Provide the (x, y) coordinate of the cell's center where the given text is located.  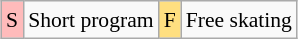
Free skating (239, 20)
Short program (90, 20)
F (170, 20)
S (12, 20)
